Output the (x, y) coordinate of the center of the cell containing the given text.  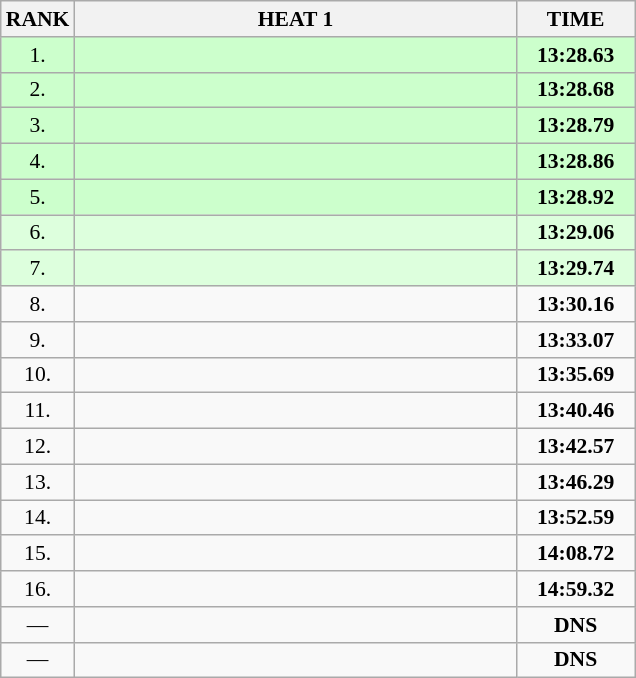
13:33.07 (576, 340)
16. (38, 589)
11. (38, 411)
8. (38, 304)
13:28.79 (576, 126)
13:28.92 (576, 197)
2. (38, 90)
9. (38, 340)
13:29.74 (576, 269)
13:28.68 (576, 90)
6. (38, 233)
HEAT 1 (295, 19)
3. (38, 126)
13:52.59 (576, 518)
13:30.16 (576, 304)
14:59.32 (576, 589)
14:08.72 (576, 554)
13:35.69 (576, 375)
4. (38, 162)
10. (38, 375)
13:40.46 (576, 411)
1. (38, 55)
13:28.86 (576, 162)
13:42.57 (576, 447)
13:28.63 (576, 55)
15. (38, 554)
14. (38, 518)
TIME (576, 19)
5. (38, 197)
12. (38, 447)
13:46.29 (576, 482)
13. (38, 482)
RANK (38, 19)
13:29.06 (576, 233)
7. (38, 269)
